Identify which cell holds the provided text, then report its [x, y] central coordinate. 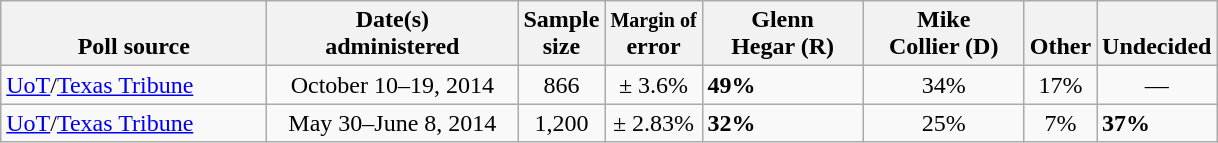
Undecided [1157, 34]
49% [782, 85]
1,200 [562, 123]
32% [782, 123]
34% [944, 85]
— [1157, 85]
Margin oferror [654, 34]
± 2.83% [654, 123]
Poll source [134, 34]
25% [944, 123]
7% [1060, 123]
Other [1060, 34]
37% [1157, 123]
October 10–19, 2014 [392, 85]
17% [1060, 85]
MikeCollier (D) [944, 34]
Samplesize [562, 34]
± 3.6% [654, 85]
Date(s)administered [392, 34]
GlennHegar (R) [782, 34]
May 30–June 8, 2014 [392, 123]
866 [562, 85]
